Return the (X, Y) coordinate for the center point of the cell that contains the specified text.  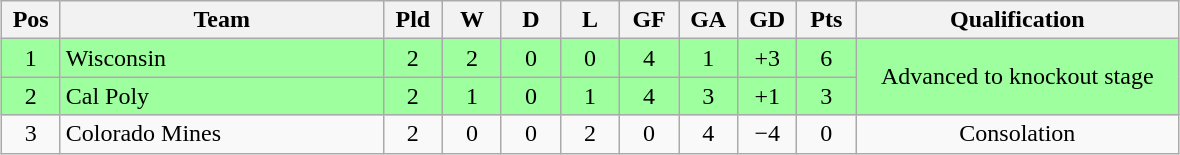
Wisconsin (222, 58)
Advanced to knockout stage (1018, 77)
Team (222, 20)
GD (768, 20)
W (472, 20)
GF (650, 20)
D (530, 20)
Qualification (1018, 20)
+3 (768, 58)
Pts (826, 20)
Cal Poly (222, 96)
Consolation (1018, 134)
L (590, 20)
Pos (30, 20)
GA (708, 20)
Pld (412, 20)
−4 (768, 134)
+1 (768, 96)
6 (826, 58)
Colorado Mines (222, 134)
